Locate the cell with the specified text and output its (x, y) center coordinate. 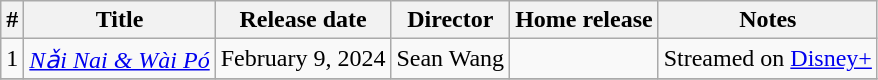
Nǎi Nai & Wài Pó (120, 59)
Sean Wang (450, 59)
Streamed on Disney+ (768, 59)
Home release (584, 20)
Notes (768, 20)
Title (120, 20)
1 (12, 59)
Release date (303, 20)
# (12, 20)
February 9, 2024 (303, 59)
Director (450, 20)
